Locate the cell with the specified text and output its [x, y] center coordinate. 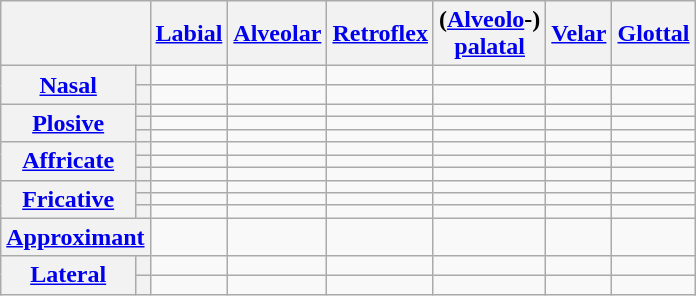
Lateral [68, 275]
Fricative [68, 199]
Alveolar [278, 34]
Affricate [68, 161]
Glottal [654, 34]
Retroflex [380, 34]
Nasal [68, 85]
Labial [189, 34]
Plosive [68, 123]
Velar [579, 34]
(Alveolo-)palatal [489, 34]
Approximant [76, 237]
